From the cell containing the given text, extract its center point as [X, Y] coordinate. 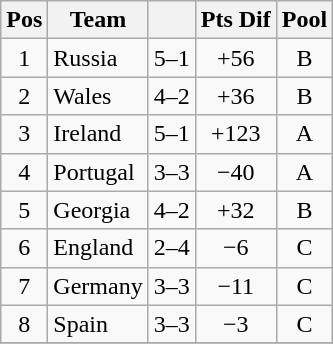
England [98, 248]
Wales [98, 96]
6 [24, 248]
Georgia [98, 210]
Germany [98, 286]
+36 [236, 96]
+123 [236, 134]
5 [24, 210]
Team [98, 20]
Pos [24, 20]
Russia [98, 58]
8 [24, 324]
−6 [236, 248]
Pts Dif [236, 20]
Spain [98, 324]
−3 [236, 324]
−11 [236, 286]
2 [24, 96]
1 [24, 58]
Pool [304, 20]
3 [24, 134]
7 [24, 286]
−40 [236, 172]
+56 [236, 58]
Ireland [98, 134]
Portugal [98, 172]
2–4 [172, 248]
4 [24, 172]
+32 [236, 210]
